Identify which cell holds the provided text, then report its (X, Y) central coordinate. 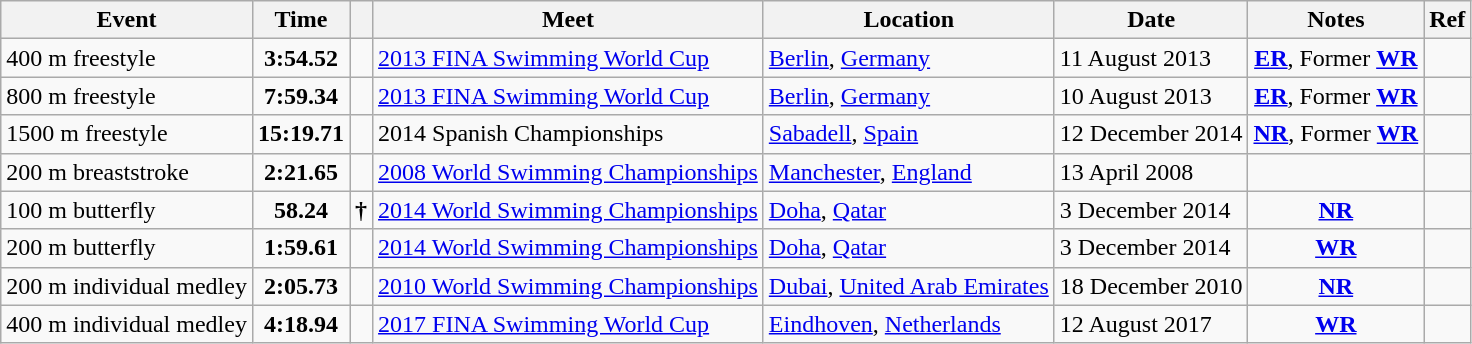
Sabadell, Spain (908, 134)
2010 World Swimming Championships (568, 286)
Meet (568, 20)
10 August 2013 (1151, 96)
3:54.52 (300, 58)
Ref (1448, 20)
200 m individual medley (127, 286)
Dubai, United Arab Emirates (908, 286)
200 m butterfly (127, 248)
Eindhoven, Netherlands (908, 324)
Date (1151, 20)
Event (127, 20)
Location (908, 20)
58.24 (300, 210)
400 m freestyle (127, 58)
Notes (1336, 20)
4:18.94 (300, 324)
12 December 2014 (1151, 134)
15:19.71 (300, 134)
NR, Former WR (1336, 134)
400 m individual medley (127, 324)
11 August 2013 (1151, 58)
2017 FINA Swimming World Cup (568, 324)
2:05.73 (300, 286)
1:59.61 (300, 248)
18 December 2010 (1151, 286)
† (362, 210)
100 m butterfly (127, 210)
Time (300, 20)
Manchester, England (908, 172)
1500 m freestyle (127, 134)
800 m freestyle (127, 96)
2014 Spanish Championships (568, 134)
2:21.65 (300, 172)
13 April 2008 (1151, 172)
2008 World Swimming Championships (568, 172)
7:59.34 (300, 96)
200 m breaststroke (127, 172)
12 August 2017 (1151, 324)
